Output the (x, y) coordinate of the center of the cell containing the given text.  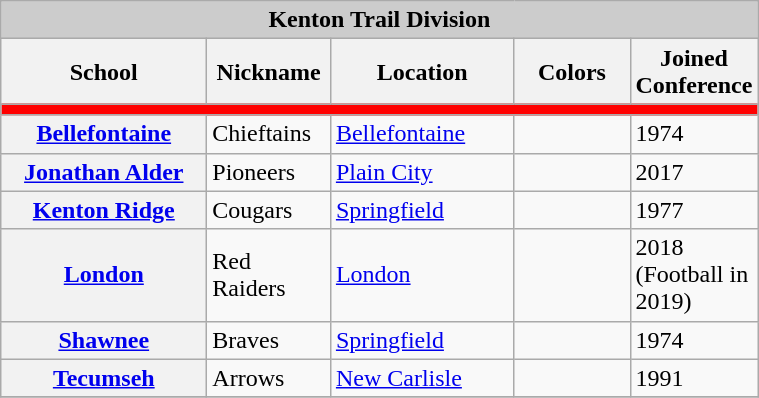
Tecumseh (104, 378)
Kenton Trail Division (380, 20)
Location (422, 72)
2018 (Football in 2019) (694, 275)
Colors (572, 72)
Plain City (422, 172)
Red Raiders (269, 275)
1991 (694, 378)
Chieftains (269, 134)
Joined Conference (694, 72)
School (104, 72)
Cougars (269, 210)
Arrows (269, 378)
Kenton Ridge (104, 210)
Nickname (269, 72)
Pioneers (269, 172)
2017 (694, 172)
Jonathan Alder (104, 172)
Shawnee (104, 340)
Braves (269, 340)
1977 (694, 210)
New Carlisle (422, 378)
